Return the [X, Y] coordinate for the center point of the cell that contains the specified text.  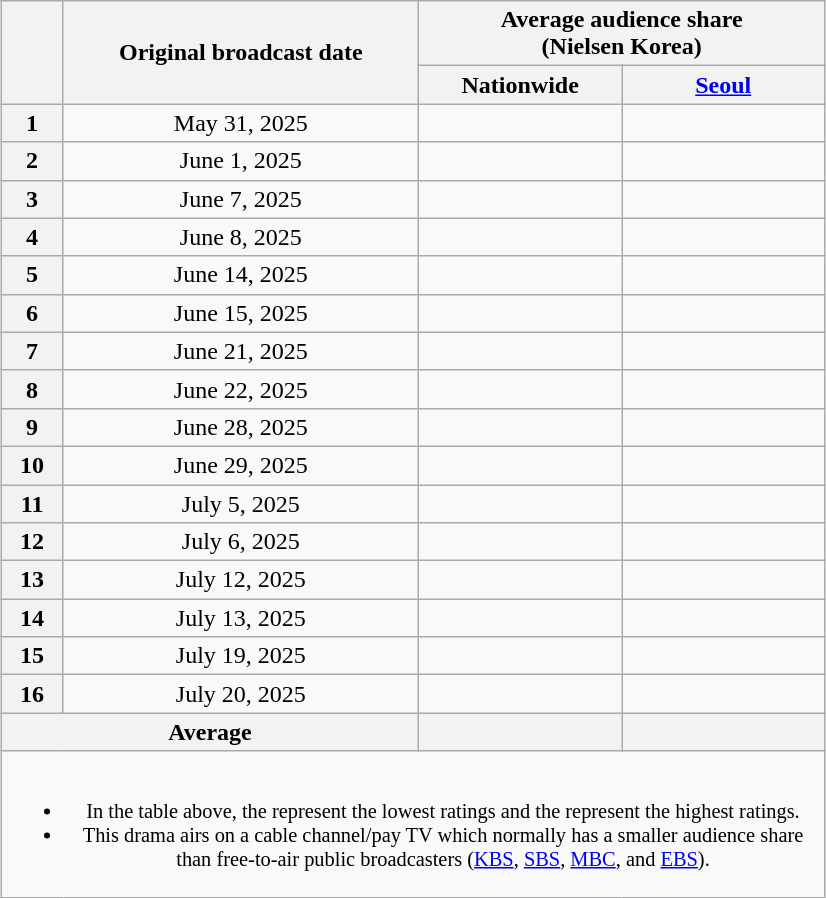
June 15, 2025 [241, 313]
11 [32, 503]
4 [32, 237]
June 8, 2025 [241, 237]
June 14, 2025 [241, 275]
Seoul [724, 85]
July 19, 2025 [241, 656]
6 [32, 313]
14 [32, 618]
Original broadcast date [241, 52]
13 [32, 580]
3 [32, 199]
Nationwide [520, 85]
May 31, 2025 [241, 123]
June 29, 2025 [241, 465]
July 13, 2025 [241, 618]
July 6, 2025 [241, 542]
9 [32, 427]
July 5, 2025 [241, 503]
10 [32, 465]
June 28, 2025 [241, 427]
July 12, 2025 [241, 580]
15 [32, 656]
16 [32, 694]
12 [32, 542]
8 [32, 389]
7 [32, 351]
June 1, 2025 [241, 161]
5 [32, 275]
July 20, 2025 [241, 694]
June 22, 2025 [241, 389]
June 7, 2025 [241, 199]
Average audience share(Nielsen Korea) [622, 34]
1 [32, 123]
Average [210, 732]
2 [32, 161]
June 21, 2025 [241, 351]
